Locate the cell with the specified text and output its (x, y) center coordinate. 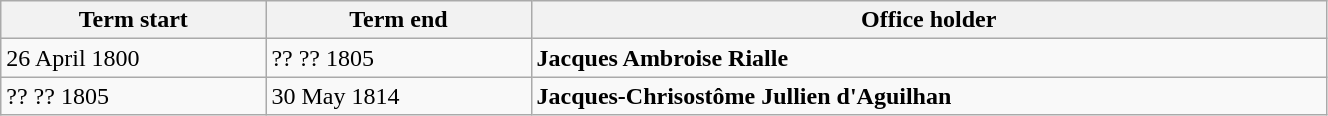
30 May 1814 (398, 96)
26 April 1800 (134, 58)
Term start (134, 20)
Office holder (928, 20)
Term end (398, 20)
Jacques Ambroise Rialle (928, 58)
Jacques-Chrisostôme Jullien d'Aguilhan (928, 96)
